Find where the given text appears and provide that cell's center as [x, y] coordinate. 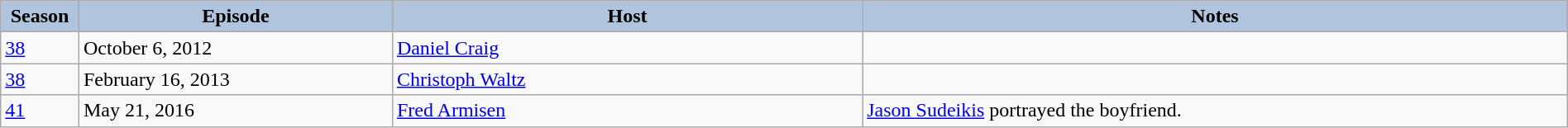
41 [40, 111]
February 16, 2013 [235, 79]
October 6, 2012 [235, 48]
Daniel Craig [627, 48]
Host [627, 17]
Jason Sudeikis portrayed the boyfriend. [1216, 111]
May 21, 2016 [235, 111]
Christoph Waltz [627, 79]
Season [40, 17]
Notes [1216, 17]
Fred Armisen [627, 111]
Episode [235, 17]
